Identify which cell holds the provided text, then report its [x, y] central coordinate. 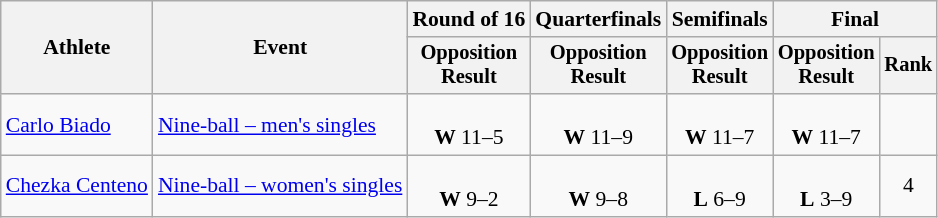
Semifinals [720, 19]
W 11–9 [598, 124]
Carlo Biado [77, 124]
Nine-ball – women's singles [280, 186]
W 11–5 [468, 124]
Chezka Centeno [77, 186]
Quarterfinals [598, 19]
L 6–9 [720, 186]
W 9–8 [598, 186]
Rank [908, 66]
4 [908, 186]
Final [855, 19]
Event [280, 48]
Round of 16 [468, 19]
W 9–2 [468, 186]
Nine-ball – men's singles [280, 124]
L 3–9 [826, 186]
Athlete [77, 48]
